Output the (x, y) coordinate of the center of the cell containing the given text.  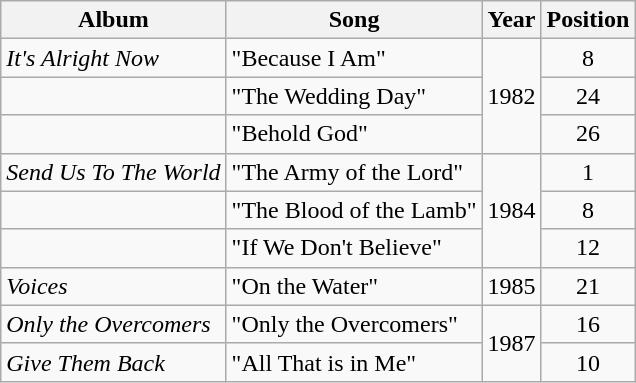
"All That is in Me" (354, 362)
12 (588, 248)
"Only the Overcomers" (354, 324)
1987 (512, 343)
26 (588, 134)
Album (114, 20)
Send Us To The World (114, 172)
Only the Overcomers (114, 324)
"The Army of the Lord" (354, 172)
"Because I Am" (354, 58)
24 (588, 96)
"Behold God" (354, 134)
"The Blood of the Lamb" (354, 210)
1982 (512, 96)
"On the Water" (354, 286)
21 (588, 286)
"The Wedding Day" (354, 96)
"If We Don't Believe" (354, 248)
Voices (114, 286)
16 (588, 324)
10 (588, 362)
Year (512, 20)
Position (588, 20)
1984 (512, 210)
1 (588, 172)
Give Them Back (114, 362)
Song (354, 20)
1985 (512, 286)
It's Alright Now (114, 58)
